Locate the cell with the specified text and output its [X, Y] center coordinate. 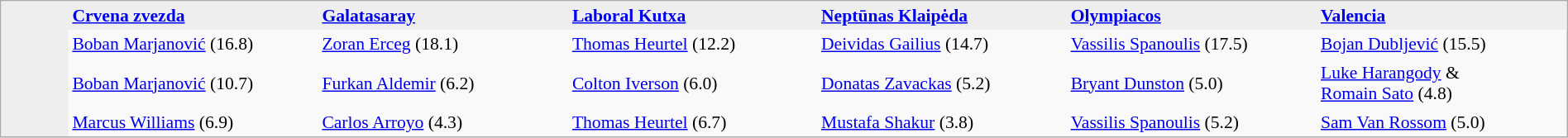
Thomas Heurtel (6.7) [693, 121]
Laboral Kutxa [693, 16]
Colton Iverson (6.0) [693, 83]
Thomas Heurtel (12.2) [693, 44]
Carlos Arroyo (4.3) [443, 121]
Mustafa Shakur (3.8) [943, 121]
Luke Harangody & Romain Sato (4.8) [1442, 83]
Marcus Williams (6.9) [194, 121]
Vassilis Spanoulis (17.5) [1192, 44]
Boban Marjanović (16.8) [194, 44]
Sam Van Rossom (5.0) [1442, 121]
Deividas Gailius (14.7) [943, 44]
Donatas Zavackas (5.2) [943, 83]
Vassilis Spanoulis (5.2) [1192, 121]
Bryant Dunston (5.0) [1192, 83]
Olympiacos [1192, 16]
Zoran Erceg (18.1) [443, 44]
Neptūnas Klaipėda [943, 16]
Galatasaray [443, 16]
Furkan Aldemir (6.2) [443, 83]
Bojan Dubljević (15.5) [1442, 44]
Crvena zvezda [194, 16]
Boban Marjanović (10.7) [194, 83]
Valencia [1442, 16]
